Pinpoint the cell where the given text exists, returning its (X, Y) midpoint coordinate. 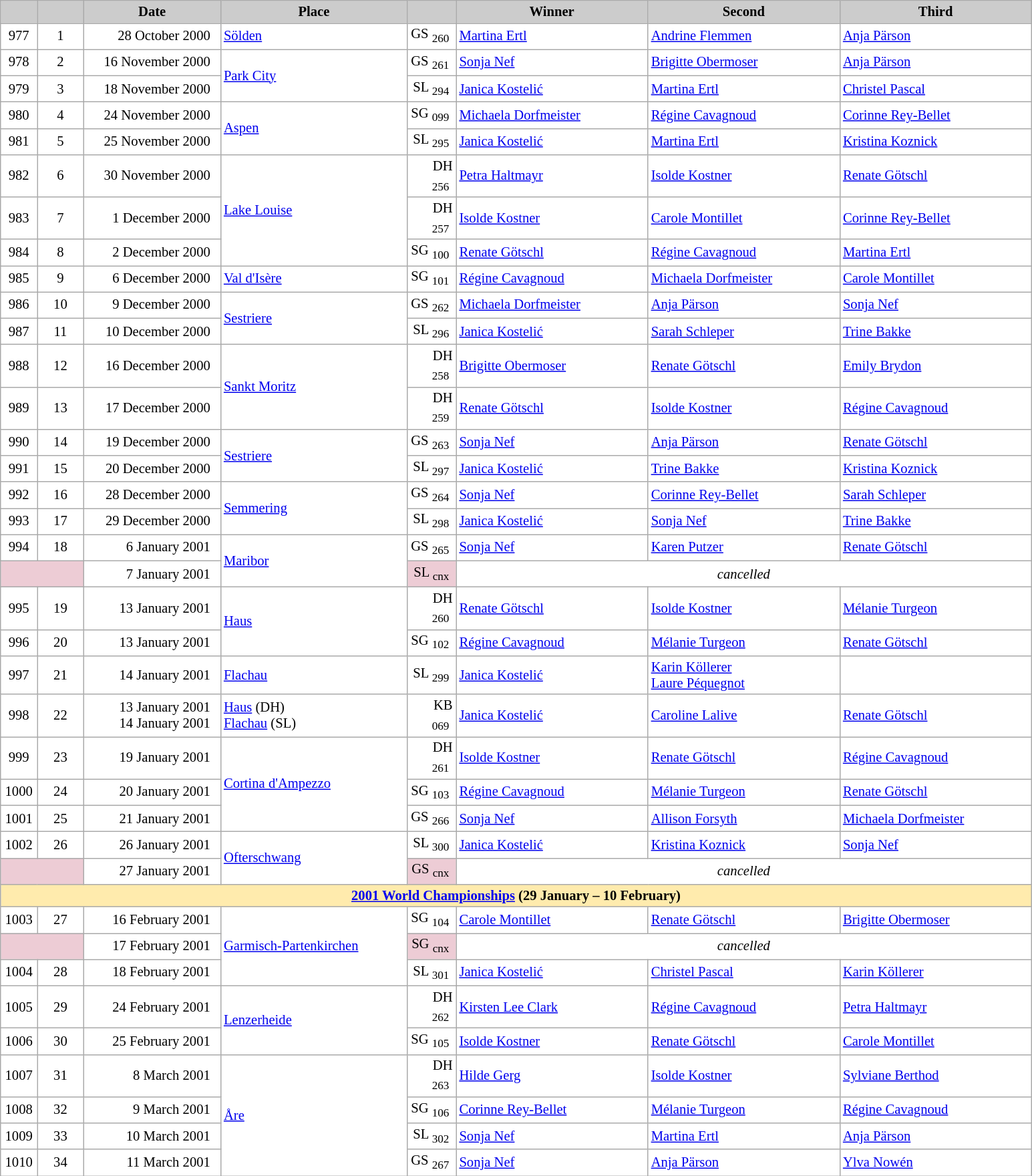
6 December 2000 (152, 278)
24 February 2001 (152, 1006)
Haus (314, 621)
28 December 2000 (152, 494)
Ofterschwang (314, 858)
Park City (314, 76)
6 (61, 175)
988 (19, 365)
16 (61, 494)
984 (19, 253)
DH 260 (432, 608)
GS cnx (432, 871)
998 (19, 715)
18 (61, 548)
13 January 2001 14 January 2001 (152, 715)
GS 263 (432, 442)
19 December 2000 (152, 442)
20 January 2001 (152, 792)
Sankt Moritz (314, 386)
32 (61, 1109)
Lake Louise (314, 210)
22 (61, 715)
7 (61, 218)
SL 297 (432, 469)
9 December 2000 (152, 305)
29 (61, 1006)
SG 103 (432, 792)
1004 (19, 973)
16 November 2000 (152, 63)
987 (19, 331)
Ylva Nowén (935, 1163)
Sylviane Berthod (935, 1076)
25 November 2000 (152, 142)
Maribor (314, 561)
34 (61, 1163)
Kirsten Lee Clark (552, 1006)
3 (61, 88)
7 January 2001 (152, 573)
Haus (DH) Flachau (SL) (314, 715)
989 (19, 408)
981 (19, 142)
Karen Putzer (744, 548)
977 (19, 36)
27 (61, 919)
Åre (314, 1115)
16 February 2001 (152, 919)
25 (61, 818)
SL 296 (432, 331)
1009 (19, 1136)
978 (19, 63)
DH 261 (432, 758)
25 February 2001 (152, 1041)
2001 World Championships (29 January – 10 February) (516, 895)
GS 264 (432, 494)
Andrine Flemmen (744, 36)
1 (61, 36)
SG 105 (432, 1041)
Date (152, 11)
24 November 2000 (152, 115)
SL 302 (432, 1136)
Allison Forsyth (744, 818)
992 (19, 494)
SG 101 (432, 278)
1005 (19, 1006)
17 December 2000 (152, 408)
SL 301 (432, 973)
SL 300 (432, 845)
Winner (552, 11)
Semmering (314, 508)
SG 099 (432, 115)
31 (61, 1076)
SG 104 (432, 919)
30 (61, 1041)
1006 (19, 1041)
24 (61, 792)
Sölden (314, 36)
16 December 2000 (152, 365)
30 November 2000 (152, 175)
23 (61, 758)
979 (19, 88)
990 (19, 442)
985 (19, 278)
8 (61, 253)
15 (61, 469)
SL cnx (432, 573)
9 March 2001 (152, 1109)
1 December 2000 (152, 218)
SG 100 (432, 253)
Aspen (314, 128)
2 (61, 63)
Hilde Gerg (552, 1076)
DH 258 (432, 365)
1000 (19, 792)
GS 266 (432, 818)
996 (19, 643)
5 (61, 142)
Flachau (314, 675)
17 (61, 521)
9 (61, 278)
18 February 2001 (152, 973)
1002 (19, 845)
993 (19, 521)
19 January 2001 (152, 758)
12 (61, 365)
SG 106 (432, 1109)
10 March 2001 (152, 1136)
GS 260 (432, 36)
SL 295 (432, 142)
21 January 2001 (152, 818)
14 (61, 442)
DH 256 (432, 175)
SG 102 (432, 643)
DH 257 (432, 218)
6 January 2001 (152, 548)
8 March 2001 (152, 1076)
26 January 2001 (152, 845)
GS 262 (432, 305)
986 (19, 305)
DH 259 (432, 408)
27 January 2001 (152, 871)
28 October 2000 (152, 36)
18 November 2000 (152, 88)
KB 069 (432, 715)
Third (935, 11)
20 December 2000 (152, 469)
1007 (19, 1076)
13 (61, 408)
Garmisch-Partenkirchen (314, 946)
1001 (19, 818)
SL 294 (432, 88)
1003 (19, 919)
14 January 2001 (152, 675)
10 (61, 305)
Karin Köllerer (935, 973)
Lenzerheide (314, 1020)
Place (314, 11)
991 (19, 469)
980 (19, 115)
20 (61, 643)
SL 298 (432, 521)
1008 (19, 1109)
995 (19, 608)
Second (744, 11)
999 (19, 758)
17 February 2001 (152, 946)
4 (61, 115)
994 (19, 548)
21 (61, 675)
11 (61, 331)
Emily Brydon (935, 365)
33 (61, 1136)
983 (19, 218)
DH 262 (432, 1006)
11 March 2001 (152, 1163)
982 (19, 175)
997 (19, 675)
28 (61, 973)
DH 263 (432, 1076)
GS 267 (432, 1163)
Caroline Lalive (744, 715)
10 December 2000 (152, 331)
GS 261 (432, 63)
GS 265 (432, 548)
2 December 2000 (152, 253)
Cortina d'Ampezzo (314, 784)
Karin Köllerer Laure Péquegnot (744, 675)
1010 (19, 1163)
SG cnx (432, 946)
29 December 2000 (152, 521)
Val d'Isère (314, 278)
19 (61, 608)
26 (61, 845)
SL 299 (432, 675)
